Pinpoint the cell where the given text exists, returning its [X, Y] midpoint coordinate. 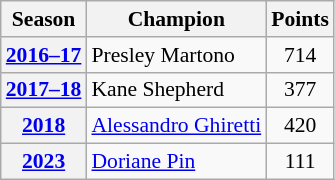
2016–17 [44, 55]
2023 [44, 162]
420 [300, 126]
Season [44, 19]
714 [300, 55]
2017–18 [44, 90]
Points [300, 19]
377 [300, 90]
Kane Shepherd [176, 90]
Presley Martono [176, 55]
111 [300, 162]
Champion [176, 19]
2018 [44, 126]
Doriane Pin [176, 162]
Alessandro Ghiretti [176, 126]
